Detect which cell encompasses the target text, then output its [X, Y] center coordinate. 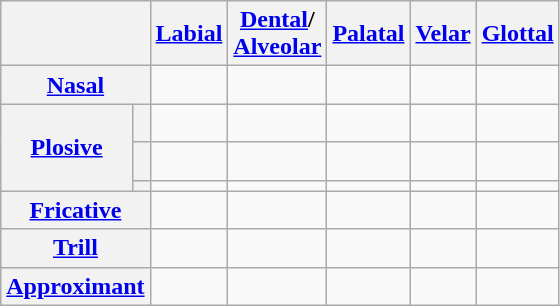
Labial [189, 34]
Velar [443, 34]
Plosive [67, 148]
Palatal [368, 34]
Trill [76, 248]
Nasal [76, 85]
Glottal [518, 34]
Dental/Alveolar [278, 34]
Approximant [76, 286]
Fricative [76, 210]
